Output the (X, Y) coordinate of the center of the cell containing the given text.  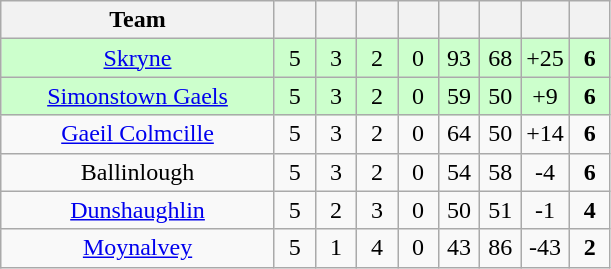
Team (138, 20)
+14 (546, 134)
-43 (546, 248)
-1 (546, 210)
51 (500, 210)
Dunshaughlin (138, 210)
1 (336, 248)
Skryne (138, 58)
Gaeil Colmcille (138, 134)
54 (460, 172)
+25 (546, 58)
+9 (546, 96)
68 (500, 58)
86 (500, 248)
Simonstown Gaels (138, 96)
93 (460, 58)
-4 (546, 172)
58 (500, 172)
64 (460, 134)
43 (460, 248)
59 (460, 96)
Ballinlough (138, 172)
Moynalvey (138, 248)
